Return [x, y] of the center of cell containing provided text 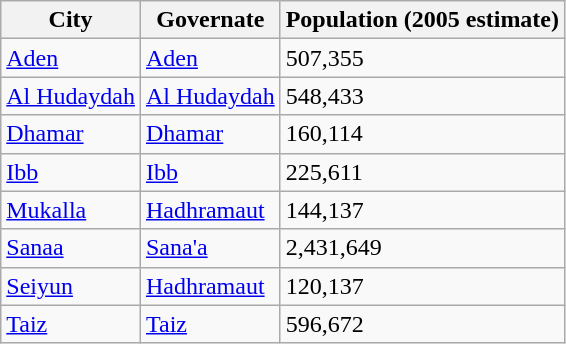
120,137 [422, 286]
Sana'a [210, 248]
Seiyun [71, 286]
225,611 [422, 172]
Governate [210, 20]
548,433 [422, 96]
City [71, 20]
144,137 [422, 210]
2,431,649 [422, 248]
596,672 [422, 324]
Sanaa [71, 248]
Mukalla [71, 210]
507,355 [422, 58]
160,114 [422, 134]
Population (2005 estimate) [422, 20]
